Search for the cell housing the specified text and yield its [X, Y] center coordinate. 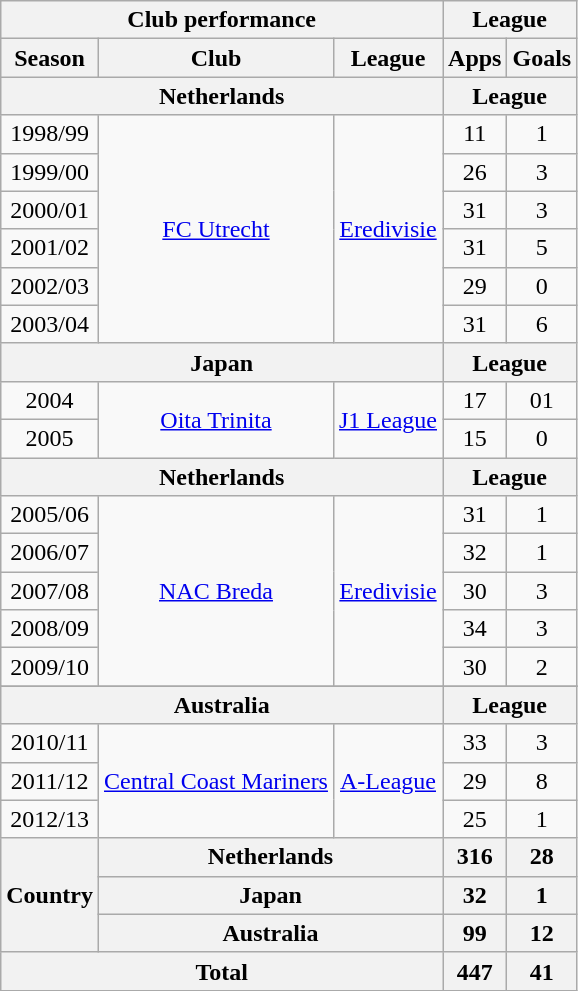
1998/99 [50, 134]
2008/09 [50, 629]
17 [475, 400]
447 [475, 971]
28 [542, 857]
8 [542, 781]
NAC Breda [216, 591]
Central Coast Mariners [216, 781]
2006/07 [50, 553]
2012/13 [50, 819]
2004 [50, 400]
Goals [542, 58]
99 [475, 933]
2005/06 [50, 515]
41 [542, 971]
A-League [388, 781]
Club performance [222, 20]
J1 League [388, 419]
Club [216, 58]
26 [475, 172]
Oita Trinita [216, 419]
1999/00 [50, 172]
2009/10 [50, 667]
2 [542, 667]
6 [542, 324]
2007/08 [50, 591]
Country [50, 895]
15 [475, 438]
12 [542, 933]
5 [542, 248]
33 [475, 743]
Total [222, 971]
01 [542, 400]
316 [475, 857]
Apps [475, 58]
2010/11 [50, 743]
Season [50, 58]
11 [475, 134]
34 [475, 629]
2002/03 [50, 286]
2003/04 [50, 324]
2001/02 [50, 248]
25 [475, 819]
FC Utrecht [216, 229]
2000/01 [50, 210]
2005 [50, 438]
2011/12 [50, 781]
